From the cell containing the given text, extract its center point as [x, y] coordinate. 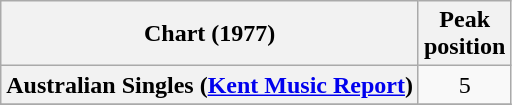
Peakposition [464, 34]
Chart (1977) [210, 34]
Australian Singles (Kent Music Report) [210, 85]
5 [464, 85]
